Output the (x, y) coordinate of the center of the cell containing the given text.  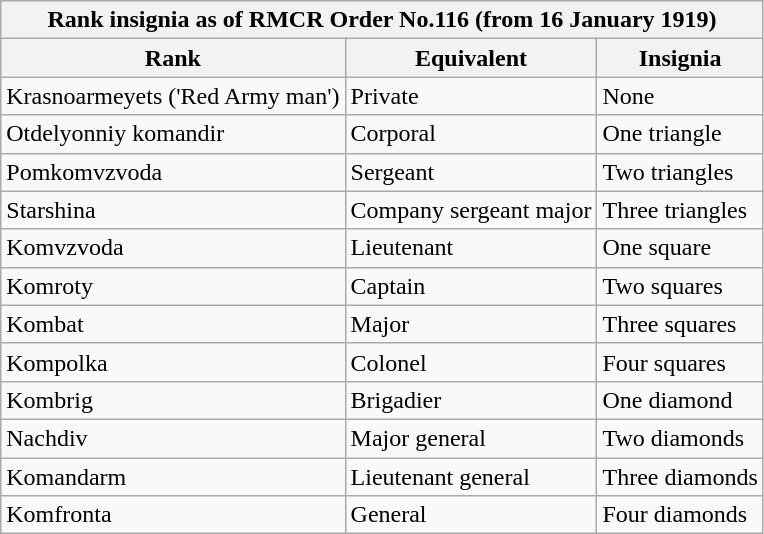
Sergeant (471, 172)
Three triangles (680, 210)
Corporal (471, 134)
Komvzvoda (173, 248)
Two triangles (680, 172)
Two squares (680, 286)
Starshina (173, 210)
Komandarm (173, 477)
None (680, 96)
Brigadier (471, 400)
Lieutenant (471, 248)
Four squares (680, 362)
Four diamonds (680, 515)
Kombrig (173, 400)
Major general (471, 438)
One diamond (680, 400)
Komroty (173, 286)
Otdelyonniy komandir (173, 134)
One triangle (680, 134)
General (471, 515)
Rank insignia as of RMCR Order No.116 (from 16 January 1919) (382, 20)
Captain (471, 286)
Three squares (680, 324)
Company sergeant major (471, 210)
Insignia (680, 58)
Nachdiv (173, 438)
Private (471, 96)
Two diamonds (680, 438)
Three diamonds (680, 477)
Krasnoarmeyets ('Red Army man') (173, 96)
Equivalent (471, 58)
Pomkomvzvoda (173, 172)
Kombat (173, 324)
Kompolka (173, 362)
Major (471, 324)
Rank (173, 58)
Lieutenant general (471, 477)
One square (680, 248)
Colonel (471, 362)
Komfronta (173, 515)
